Output the [x, y] coordinate of the center of the cell containing the given text.  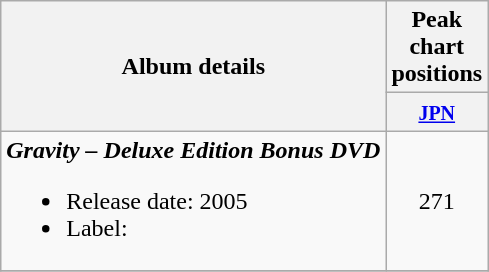
Album details [194, 66]
Gravity – Deluxe Edition Bonus DVD Release date: 2005Label: [194, 201]
271 [437, 201]
Peak chart positions [437, 47]
JPN [437, 112]
